Search for the cell housing the specified text and yield its [x, y] center coordinate. 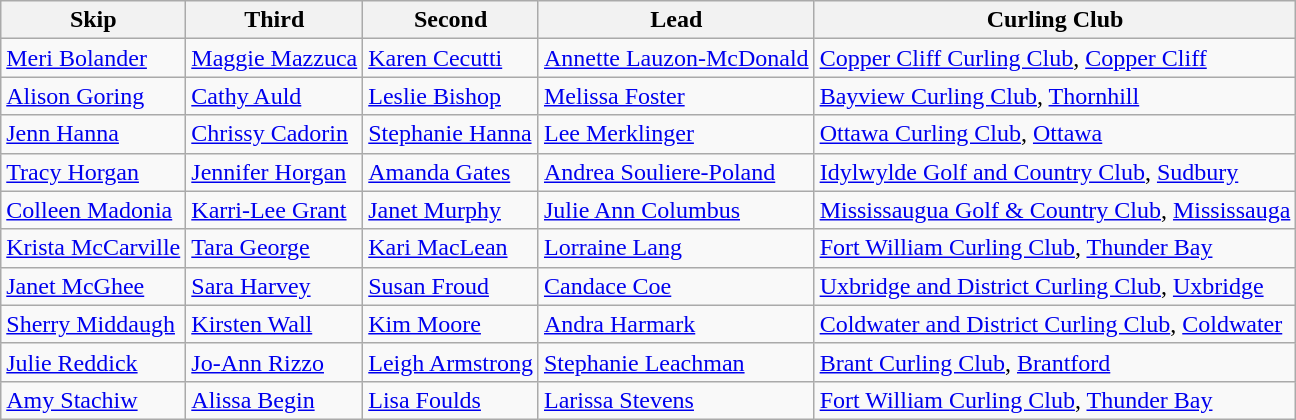
Ottawa Curling Club, Ottawa [1055, 134]
Julie Reddick [94, 362]
Kari MacLean [451, 248]
Jenn Hanna [94, 134]
Stephanie Leachman [676, 362]
Coldwater and District Curling Club, Coldwater [1055, 324]
Kim Moore [451, 324]
Lorraine Lang [676, 248]
Lee Merklinger [676, 134]
Brant Curling Club, Brantford [1055, 362]
Chrissy Cadorin [274, 134]
Bayview Curling Club, Thornhill [1055, 96]
Karri-Lee Grant [274, 210]
Stephanie Hanna [451, 134]
Colleen Madonia [94, 210]
Tracy Horgan [94, 172]
Sara Harvey [274, 286]
Candace Coe [676, 286]
Susan Froud [451, 286]
Andra Harmark [676, 324]
Sherry Middaugh [94, 324]
Larissa Stevens [676, 400]
Julie Ann Columbus [676, 210]
Idylwylde Golf and Country Club, Sudbury [1055, 172]
Amy Stachiw [94, 400]
Alissa Begin [274, 400]
Mississaugua Golf & Country Club, Mississauga [1055, 210]
Kirsten Wall [274, 324]
Uxbridge and District Curling Club, Uxbridge [1055, 286]
Cathy Auld [274, 96]
Jennifer Horgan [274, 172]
Second [451, 20]
Third [274, 20]
Karen Cecutti [451, 58]
Skip [94, 20]
Alison Goring [94, 96]
Andrea Souliere-Poland [676, 172]
Meri Bolander [94, 58]
Annette Lauzon-McDonald [676, 58]
Lisa Foulds [451, 400]
Copper Cliff Curling Club, Copper Cliff [1055, 58]
Janet McGhee [94, 286]
Amanda Gates [451, 172]
Krista McCarville [94, 248]
Leigh Armstrong [451, 362]
Curling Club [1055, 20]
Tara George [274, 248]
Maggie Mazzuca [274, 58]
Leslie Bishop [451, 96]
Jo-Ann Rizzo [274, 362]
Melissa Foster [676, 96]
Lead [676, 20]
Janet Murphy [451, 210]
